Locate the cell with the specified text and output its [x, y] center coordinate. 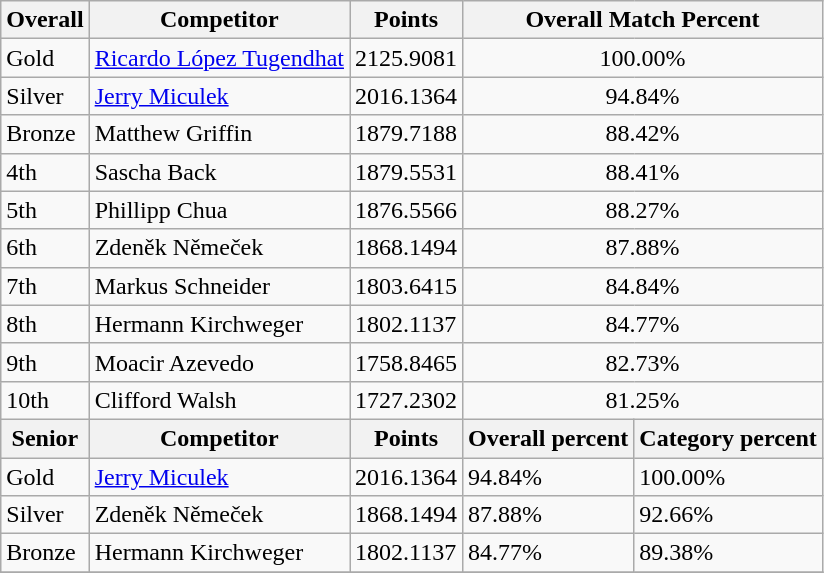
Category percent [728, 438]
Overall [45, 20]
1879.5531 [406, 172]
1758.8465 [406, 362]
6th [45, 248]
Ricardo López Tugendhat [219, 58]
4th [45, 172]
Moacir Azevedo [219, 362]
10th [45, 400]
Sascha Back [219, 172]
1879.7188 [406, 134]
Overall percent [548, 438]
81.25% [643, 400]
Clifford Walsh [219, 400]
88.42% [643, 134]
88.27% [643, 210]
1876.5566 [406, 210]
Overall Match Percent [643, 20]
Senior [45, 438]
1803.6415 [406, 286]
5th [45, 210]
82.73% [643, 362]
8th [45, 324]
7th [45, 286]
88.41% [643, 172]
Matthew Griffin [219, 134]
Phillipp Chua [219, 210]
1727.2302 [406, 400]
2125.9081 [406, 58]
9th [45, 362]
Markus Schneider [219, 286]
84.84% [643, 286]
89.38% [728, 553]
92.66% [728, 515]
